Capture the cell that displays the provided text and extract its [x, y] central coordinate. 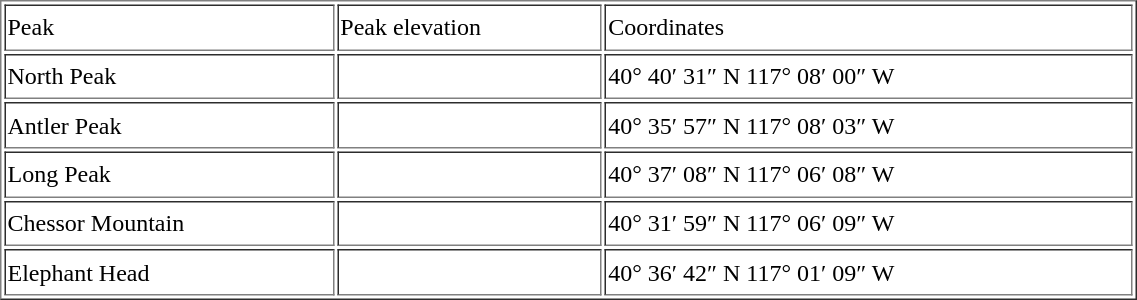
Coordinates [869, 27]
40° 31′ 59″ N 117° 06′ 09″ W [869, 223]
40° 37′ 08″ N 117° 06′ 08″ W [869, 174]
40° 40′ 31″ N 117° 08′ 00″ W [869, 76]
40° 35′ 57″ N 117° 08′ 03″ W [869, 125]
Antler Peak [169, 125]
North Peak [169, 76]
Elephant Head [169, 272]
Peak elevation [470, 27]
Long Peak [169, 174]
Peak [169, 27]
Chessor Mountain [169, 223]
40° 36′ 42″ N 117° 01′ 09″ W [869, 272]
